Search for the cell housing the specified text and yield its [x, y] center coordinate. 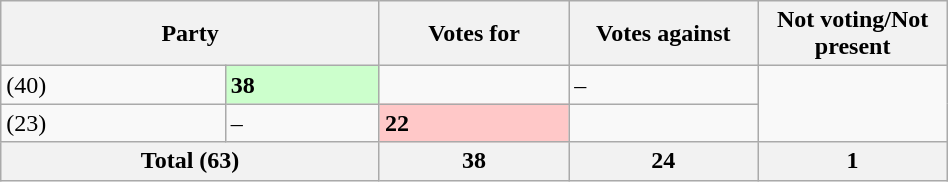
24 [664, 161]
22 [474, 123]
(40) [113, 85]
1 [852, 161]
Total (63) [190, 161]
(23) [113, 123]
Votes for [474, 34]
Not voting/Not present [852, 34]
Votes against [664, 34]
Party [190, 34]
